Locate the cell with the specified text and output its (x, y) center coordinate. 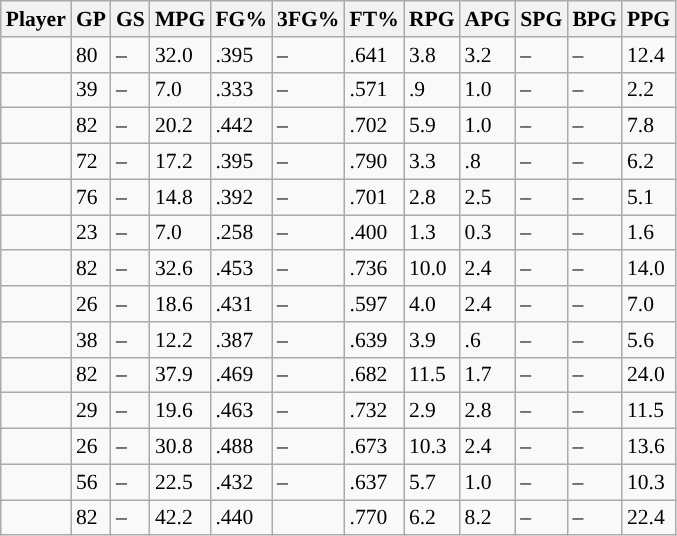
76 (91, 197)
.9 (432, 90)
.682 (374, 375)
FG% (241, 19)
8.2 (488, 518)
.8 (488, 162)
.641 (374, 55)
29 (91, 411)
1.7 (488, 375)
.770 (374, 518)
.790 (374, 162)
3FG% (308, 19)
38 (91, 340)
17.2 (180, 162)
23 (91, 233)
7.8 (648, 126)
14.0 (648, 269)
PPG (648, 19)
.488 (241, 447)
20.2 (180, 126)
BPG (594, 19)
3.2 (488, 55)
2.9 (432, 411)
.453 (241, 269)
.732 (374, 411)
1.3 (432, 233)
19.6 (180, 411)
.639 (374, 340)
1.6 (648, 233)
13.6 (648, 447)
72 (91, 162)
22.5 (180, 482)
.442 (241, 126)
37.9 (180, 375)
.673 (374, 447)
.637 (374, 482)
SPG (541, 19)
.469 (241, 375)
.333 (241, 90)
MPG (180, 19)
.463 (241, 411)
.736 (374, 269)
.432 (241, 482)
FT% (374, 19)
.258 (241, 233)
12.2 (180, 340)
14.8 (180, 197)
5.6 (648, 340)
3.8 (432, 55)
APG (488, 19)
32.0 (180, 55)
.392 (241, 197)
.6 (488, 340)
4.0 (432, 304)
10.0 (432, 269)
.431 (241, 304)
2.5 (488, 197)
RPG (432, 19)
3.9 (432, 340)
.571 (374, 90)
56 (91, 482)
.440 (241, 518)
12.4 (648, 55)
5.7 (432, 482)
30.8 (180, 447)
5.1 (648, 197)
5.9 (432, 126)
3.3 (432, 162)
.702 (374, 126)
.701 (374, 197)
80 (91, 55)
.387 (241, 340)
22.4 (648, 518)
GS (130, 19)
0.3 (488, 233)
24.0 (648, 375)
2.2 (648, 90)
42.2 (180, 518)
39 (91, 90)
.400 (374, 233)
GP (91, 19)
.597 (374, 304)
Player (36, 19)
18.6 (180, 304)
32.6 (180, 269)
